Locate the cell with the specified text and output its [X, Y] center coordinate. 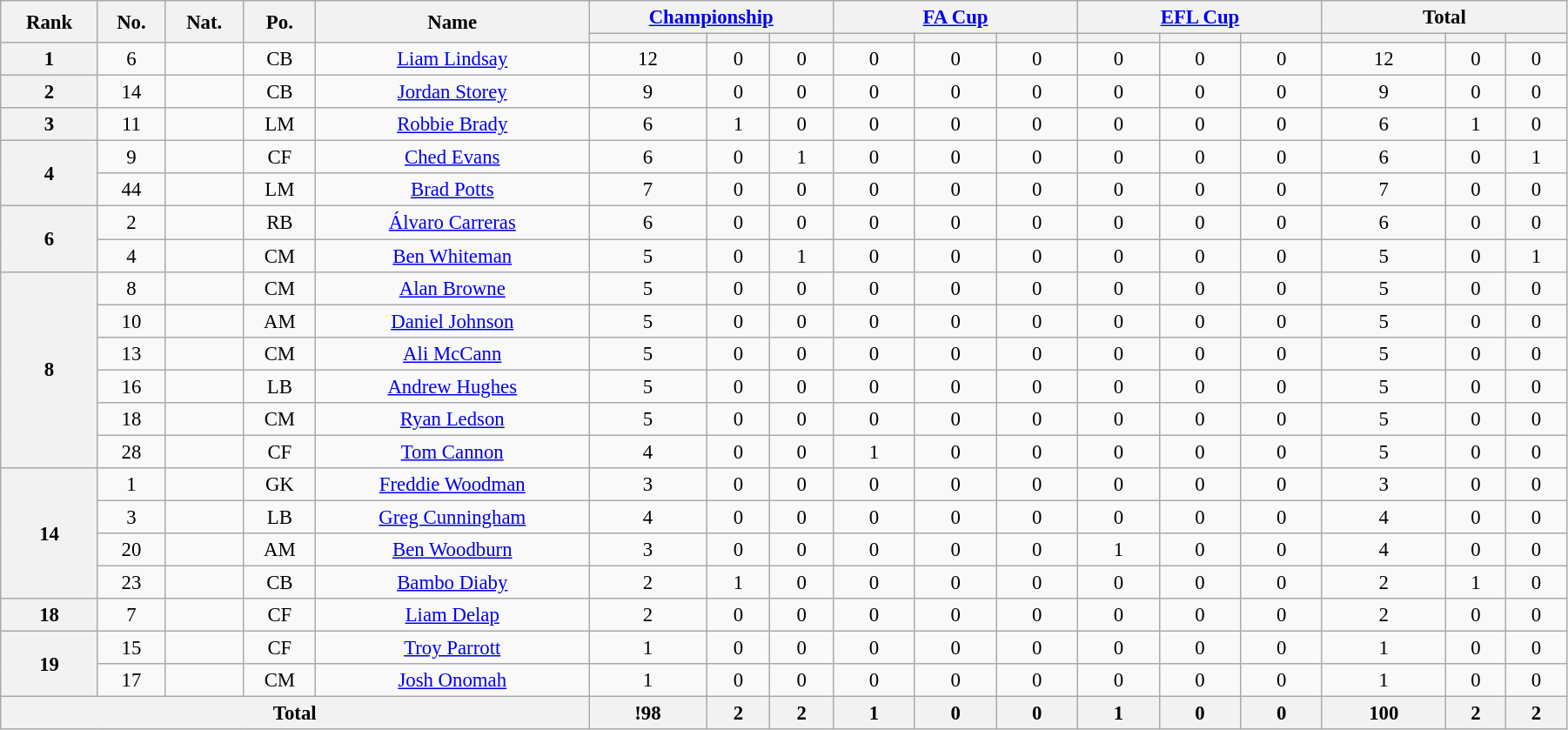
Álvaro Carreras [452, 223]
16 [131, 386]
19 [50, 665]
Rank [50, 22]
Ben Woodburn [452, 550]
Liam Delap [452, 615]
44 [131, 191]
Greg Cunningham [452, 517]
Liam Lindsay [452, 59]
No. [131, 22]
23 [131, 583]
Brad Potts [452, 191]
Ryan Ledson [452, 419]
Josh Onomah [452, 680]
10 [131, 321]
Daniel Johnson [452, 321]
Championship [712, 17]
GK [280, 485]
FA Cup [955, 17]
Jordan Storey [452, 92]
Nat. [204, 22]
Name [452, 22]
28 [131, 452]
Andrew Hughes [452, 386]
Po. [280, 22]
13 [131, 353]
Ben Whiteman [452, 256]
Troy Parrott [452, 648]
11 [131, 124]
20 [131, 550]
Alan Browne [452, 288]
Tom Cannon [452, 452]
RB [280, 223]
Bambo Diaby [452, 583]
100 [1384, 713]
17 [131, 680]
EFL Cup [1201, 17]
Robbie Brady [452, 124]
Ched Evans [452, 157]
Ali McCann [452, 353]
Freddie Woodman [452, 485]
15 [131, 648]
!98 [647, 713]
